Capture the cell that displays the provided text and extract its (x, y) central coordinate. 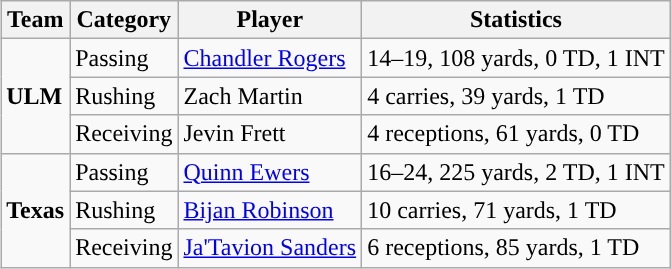
4 carries, 39 yards, 1 TD (516, 96)
16–24, 225 yards, 2 TD, 1 INT (516, 172)
Texas (36, 210)
14–19, 108 yards, 0 TD, 1 INT (516, 58)
Bijan Robinson (270, 210)
Chandler Rogers (270, 58)
Ja'Tavion Sanders (270, 248)
4 receptions, 61 yards, 0 TD (516, 134)
Category (124, 20)
10 carries, 71 yards, 1 TD (516, 210)
Jevin Frett (270, 134)
Zach Martin (270, 96)
Statistics (516, 20)
ULM (36, 96)
Player (270, 20)
6 receptions, 85 yards, 1 TD (516, 248)
Quinn Ewers (270, 172)
Team (36, 20)
